Locate the cell with the specified text and output its (x, y) center coordinate. 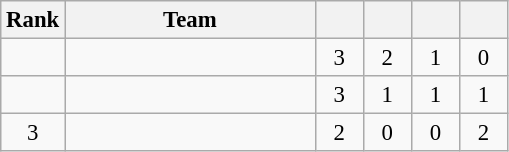
Team (190, 20)
Rank (33, 20)
